Scan for the cell matching the given text and deliver its [x, y] coordinate at center. 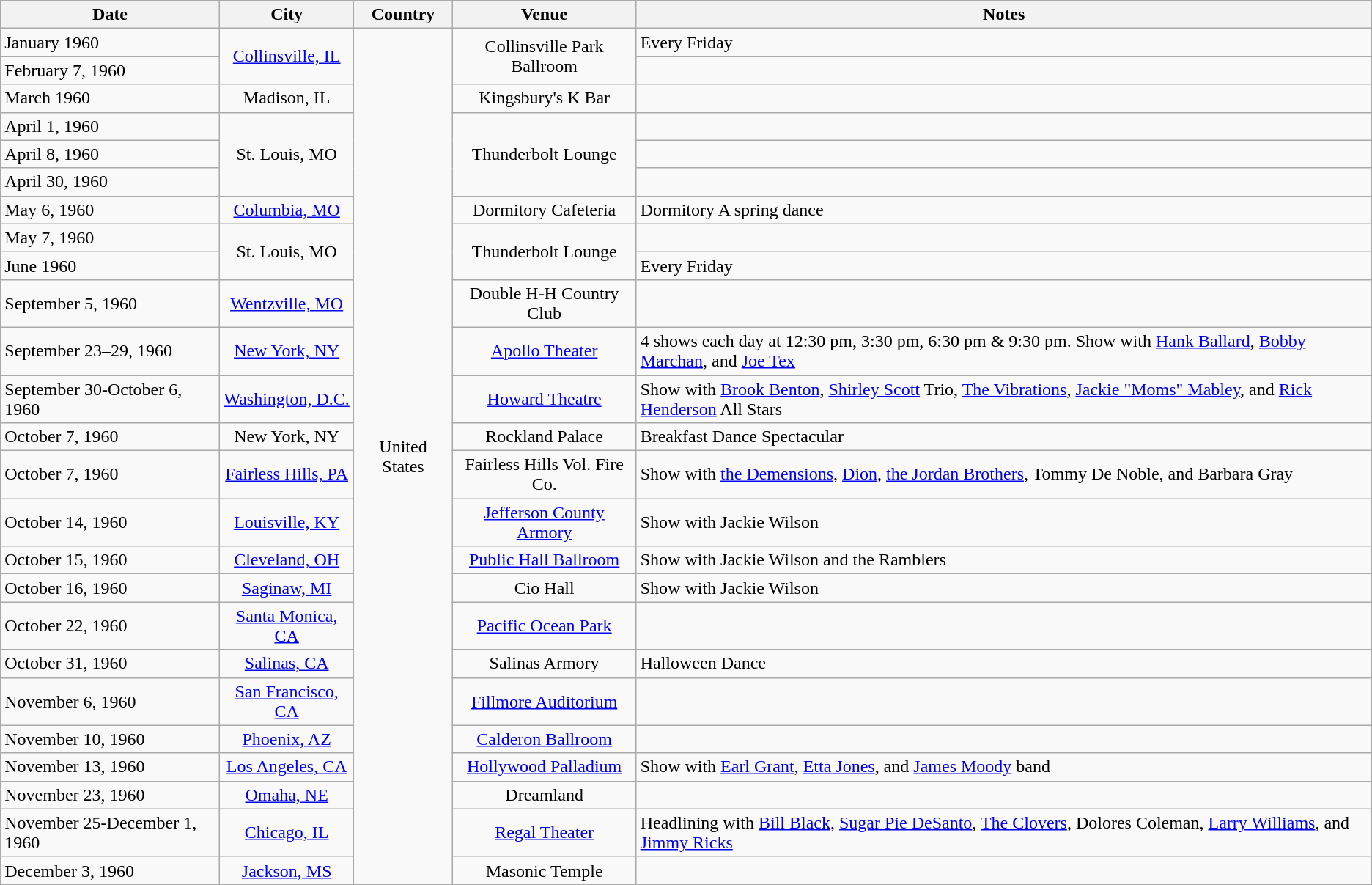
Jefferson County Armory [544, 522]
December 3, 1960 [110, 870]
April 8, 1960 [110, 154]
Saginaw, MI [287, 588]
United States [403, 457]
Louisville, KY [287, 522]
Show with Earl Grant, Etta Jones, and James Moody band [1004, 767]
October 14, 1960 [110, 522]
Regal Theater [544, 833]
Dormitory Cafeteria [544, 210]
November 23, 1960 [110, 795]
April 30, 1960 [110, 182]
April 1, 1960 [110, 126]
Notes [1004, 15]
November 13, 1960 [110, 767]
Salinas, CA [287, 664]
Show with Brook Benton, Shirley Scott Trio, The Vibrations, Jackie "Moms" Mabley, and Rick Henderson All Stars [1004, 399]
Collinsville Park Ballroom [544, 56]
Country [403, 15]
January 1960 [110, 43]
Chicago, IL [287, 833]
November 25-December 1, 1960 [110, 833]
Dormitory A spring dance [1004, 210]
Date [110, 15]
Dreamland [544, 795]
Wentzville, MO [287, 304]
Phoenix, AZ [287, 739]
Cleveland, OH [287, 560]
February 7, 1960 [110, 70]
May 7, 1960 [110, 238]
Los Angeles, CA [287, 767]
Fairless Hills, PA [287, 475]
June 1960 [110, 265]
Omaha, NE [287, 795]
Madison, IL [287, 98]
Apollo Theater [544, 350]
Venue [544, 15]
Salinas Armory [544, 664]
Columbia, MO [287, 210]
September 5, 1960 [110, 304]
Hollywood Palladium [544, 767]
City [287, 15]
Calderon Ballroom [544, 739]
Collinsville, IL [287, 56]
November 10, 1960 [110, 739]
Show with the Demensions, Dion, the Jordan Brothers, Tommy De Noble, and Barbara Gray [1004, 475]
Jackson, MS [287, 870]
October 16, 1960 [110, 588]
Double H-H Country Club [544, 304]
Halloween Dance [1004, 664]
September 30-October 6, 1960 [110, 399]
Rockland Palace [544, 437]
November 6, 1960 [110, 701]
Washington, D.C. [287, 399]
San Francisco, CA [287, 701]
May 6, 1960 [110, 210]
4 shows each day at 12:30 pm, 3:30 pm, 6:30 pm & 9:30 pm. Show with Hank Ballard, Bobby Marchan, and Joe Tex [1004, 350]
Pacific Ocean Park [544, 626]
Fairless Hills Vol. Fire Co. [544, 475]
October 15, 1960 [110, 560]
Public Hall Ballroom [544, 560]
Cio Hall [544, 588]
Fillmore Auditorium [544, 701]
March 1960 [110, 98]
Masonic Temple [544, 870]
October 31, 1960 [110, 664]
Santa Monica, CA [287, 626]
September 23–29, 1960 [110, 350]
October 22, 1960 [110, 626]
Headlining with Bill Black, Sugar Pie DeSanto, The Clovers, Dolores Coleman, Larry Williams, and Jimmy Ricks [1004, 833]
Howard Theatre [544, 399]
Kingsbury's K Bar [544, 98]
Breakfast Dance Spectacular [1004, 437]
Show with Jackie Wilson and the Ramblers [1004, 560]
